Output the [X, Y] coordinate of the center of the cell containing the given text.  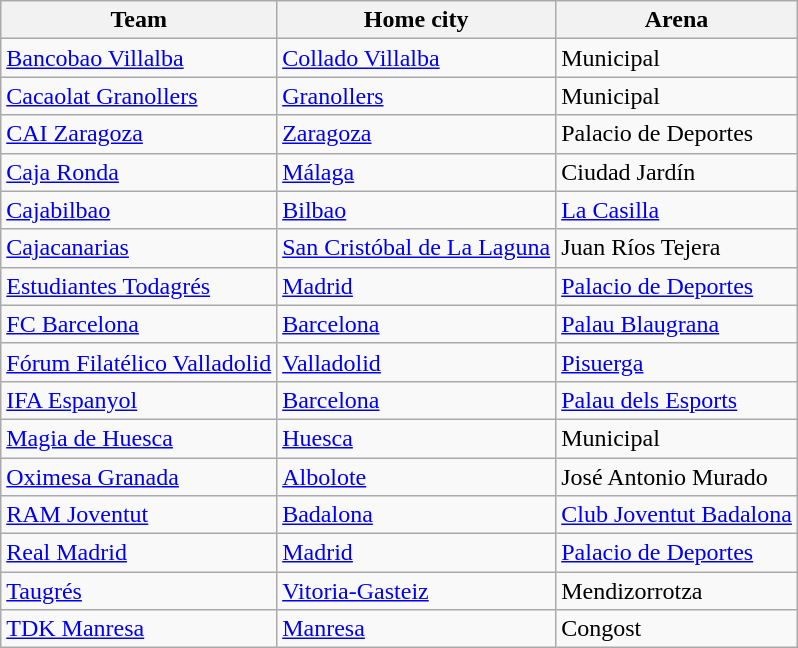
La Casilla [677, 210]
José Antonio Murado [677, 477]
Manresa [416, 629]
Caja Ronda [139, 172]
Mendizorrotza [677, 591]
IFA Espanyol [139, 400]
Bilbao [416, 210]
Ciudad Jardín [677, 172]
Badalona [416, 515]
RAM Joventut [139, 515]
Málaga [416, 172]
Zaragoza [416, 134]
Vitoria-Gasteiz [416, 591]
Huesca [416, 438]
Home city [416, 20]
Club Joventut Badalona [677, 515]
TDK Manresa [139, 629]
Congost [677, 629]
Bancobao Villalba [139, 58]
Cacaolat Granollers [139, 96]
Pisuerga [677, 362]
Real Madrid [139, 553]
Arena [677, 20]
Estudiantes Todagrés [139, 286]
Fórum Filatélico Valladolid [139, 362]
Juan Ríos Tejera [677, 248]
Oximesa Granada [139, 477]
FC Barcelona [139, 324]
Palau dels Esports [677, 400]
Albolote [416, 477]
Granollers [416, 96]
Team [139, 20]
Palau Blaugrana [677, 324]
San Cristóbal de La Laguna [416, 248]
Taugrés [139, 591]
Magia de Huesca [139, 438]
CAI Zaragoza [139, 134]
Valladolid [416, 362]
Collado Villalba [416, 58]
Cajabilbao [139, 210]
Cajacanarias [139, 248]
